Return the (X, Y) coordinate for the center point of the cell that contains the specified text.  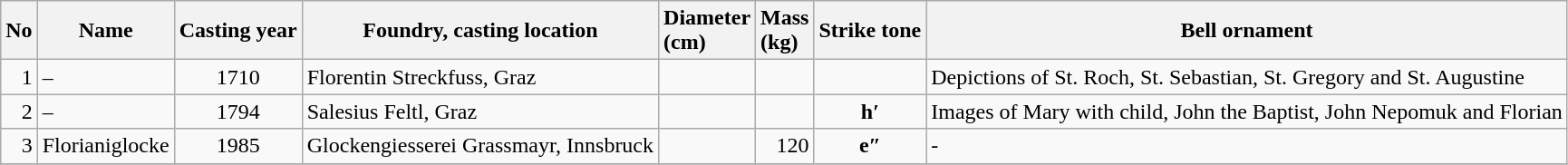
- (1247, 146)
1710 (237, 77)
1 (19, 77)
Florianiglocke (105, 146)
Salesius Feltl, Graz (480, 112)
Bell ornament (1247, 31)
Depictions of St. Roch, St. Sebastian, St. Gregory and St. Augustine (1247, 77)
Florentin Streckfuss, Graz (480, 77)
2 (19, 112)
h′ (870, 112)
3 (19, 146)
Casting year (237, 31)
Images of Mary with child, John the Baptist, John Nepomuk and Florian (1247, 112)
No (19, 31)
Name (105, 31)
Foundry, casting location (480, 31)
e″ (870, 146)
Mass(kg) (785, 31)
Glockengiesserei Grassmayr, Innsbruck (480, 146)
1985 (237, 146)
1794 (237, 112)
120 (785, 146)
Strike tone (870, 31)
Diameter(cm) (707, 31)
